Return the [X, Y] coordinate for the center point of the cell that contains the specified text.  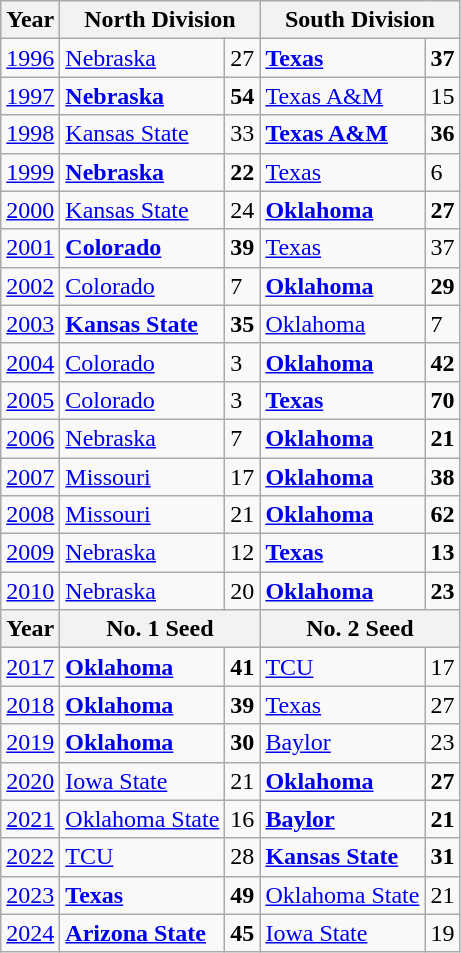
2001 [30, 248]
6 [442, 172]
33 [242, 134]
2006 [30, 438]
2019 [30, 743]
2022 [30, 857]
12 [242, 553]
19 [442, 933]
2021 [30, 819]
54 [242, 96]
62 [442, 515]
20 [242, 591]
16 [242, 819]
24 [242, 210]
2002 [30, 286]
2009 [30, 553]
Arizona State [142, 933]
North Division [160, 20]
2004 [30, 362]
36 [442, 134]
2018 [30, 705]
1996 [30, 58]
2003 [30, 324]
49 [242, 895]
2008 [30, 515]
South Division [360, 20]
15 [442, 96]
No. 1 Seed [160, 629]
2010 [30, 591]
2017 [30, 667]
22 [242, 172]
45 [242, 933]
1997 [30, 96]
35 [242, 324]
38 [442, 477]
1999 [30, 172]
70 [442, 400]
2024 [30, 933]
42 [442, 362]
29 [442, 286]
28 [242, 857]
2007 [30, 477]
No. 2 Seed [360, 629]
2023 [30, 895]
2020 [30, 781]
13 [442, 553]
2005 [30, 400]
30 [242, 743]
41 [242, 667]
1998 [30, 134]
2000 [30, 210]
31 [442, 857]
